Determine the (x, y) coordinate at the center of the cell enclosing the given text.  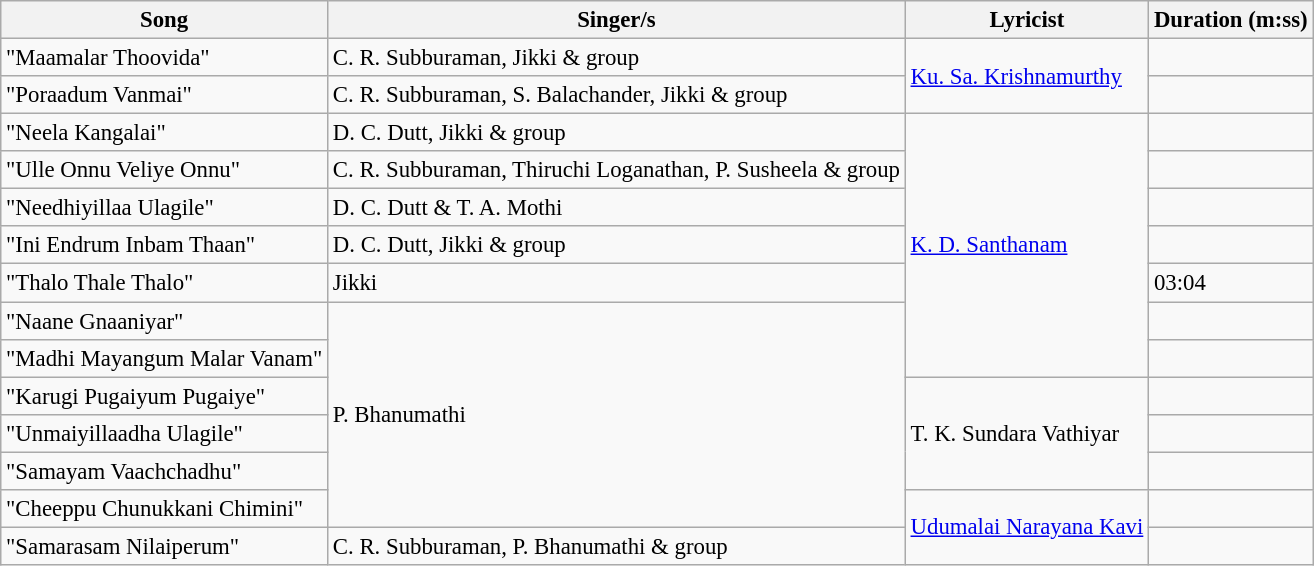
"Samayam Vaachchadhu" (164, 471)
Jikki (617, 283)
Udumalai Narayana Kavi (1026, 528)
T. K. Sundara Vathiyar (1026, 434)
"Thalo Thale Thalo" (164, 283)
"Ulle Onnu Veliye Onnu" (164, 170)
Song (164, 20)
P. Bhanumathi (617, 415)
K. D. Santhanam (1026, 246)
03:04 (1231, 283)
"Poraadum Vanmai" (164, 95)
"Neela Kangalai" (164, 133)
"Naane Gnaaniyar" (164, 321)
"Needhiyillaa Ulagile" (164, 208)
"Samarasam Nilaiperum" (164, 546)
"Madhi Mayangum Malar Vanam" (164, 358)
"Ini Endrum Inbam Thaan" (164, 245)
"Maamalar Thoovida" (164, 58)
C. R. Subburaman, P. Bhanumathi & group (617, 546)
C. R. Subburaman, Thiruchi Loganathan, P. Susheela & group (617, 170)
Duration (m:ss) (1231, 20)
C. R. Subburaman, Jikki & group (617, 58)
"Unmaiyillaadha Ulagile" (164, 433)
C. R. Subburaman, S. Balachander, Jikki & group (617, 95)
"Cheeppu Chunukkani Chimini" (164, 509)
D. C. Dutt & T. A. Mothi (617, 208)
Singer/s (617, 20)
Lyricist (1026, 20)
"Karugi Pugaiyum Pugaiye" (164, 396)
Ku. Sa. Krishnamurthy (1026, 76)
